Find where the given text appears and provide that cell's center as [x, y] coordinate. 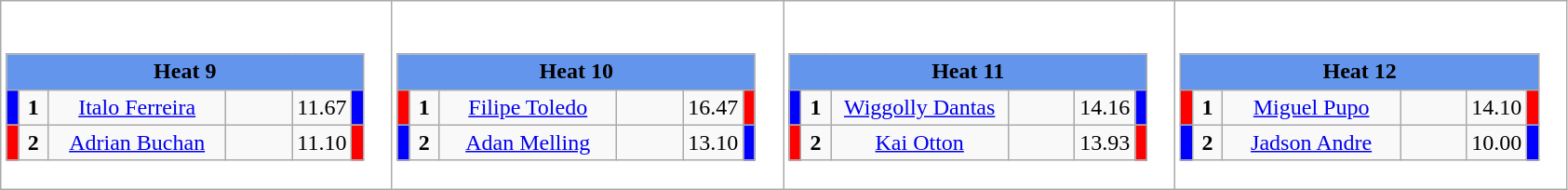
Jadson Andre [1312, 142]
Heat 12 1 Miguel Pupo 14.10 2 Jadson Andre 10.00 [1372, 95]
Wiggolly Dantas [919, 107]
Heat 9 [184, 72]
16.47 [713, 107]
14.16 [1106, 107]
Heat 9 1 Italo Ferreira 11.67 2 Adrian Buchan 11.10 [196, 95]
Heat 12 [1360, 72]
13.10 [713, 142]
Adrian Buchan [138, 142]
Adan Melling [529, 142]
14.10 [1496, 107]
11.67 [322, 107]
Miguel Pupo [1312, 107]
Filipe Toledo [529, 107]
Heat 11 [968, 72]
10.00 [1496, 142]
Italo Ferreira [138, 107]
Heat 10 1 Filipe Toledo 16.47 2 Adan Melling 13.10 [588, 95]
Heat 11 1 Wiggolly Dantas 14.16 2 Kai Otton 13.93 [979, 95]
Kai Otton [919, 142]
Heat 10 [576, 72]
13.93 [1106, 142]
11.10 [322, 142]
